Extract the [x, y] coordinate from the center of the cell holding the provided text.  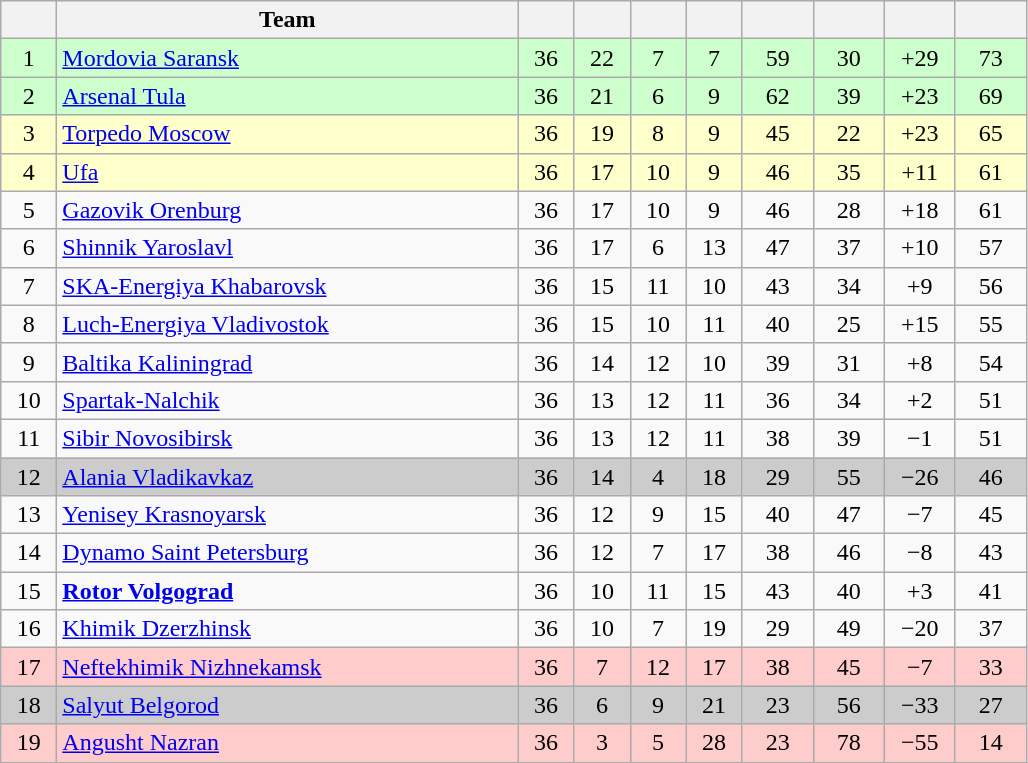
+10 [920, 248]
Khimik Dzerzhinsk [288, 629]
31 [848, 362]
+11 [920, 172]
Gazovik Orenburg [288, 210]
78 [848, 743]
33 [990, 667]
Shinnik Yaroslavl [288, 248]
+18 [920, 210]
Arsenal Tula [288, 96]
16 [29, 629]
Angusht Nazran [288, 743]
Baltika Kaliningrad [288, 362]
Yenisey Krasnoyarsk [288, 515]
49 [848, 629]
27 [990, 705]
59 [778, 58]
Ufa [288, 172]
+29 [920, 58]
30 [848, 58]
35 [848, 172]
69 [990, 96]
Mordovia Saransk [288, 58]
1 [29, 58]
Team [288, 20]
2 [29, 96]
+9 [920, 286]
−20 [920, 629]
57 [990, 248]
62 [778, 96]
−33 [920, 705]
65 [990, 134]
+15 [920, 324]
−1 [920, 438]
Dynamo Saint Petersburg [288, 553]
−8 [920, 553]
54 [990, 362]
SKA-Energiya Khabarovsk [288, 286]
Rotor Volgograd [288, 591]
−26 [920, 477]
Salyut Belgorod [288, 705]
73 [990, 58]
41 [990, 591]
−55 [920, 743]
Spartak-Nalchik [288, 400]
Luch-Energiya Vladivostok [288, 324]
Neftekhimik Nizhnekamsk [288, 667]
Sibir Novosibirsk [288, 438]
+8 [920, 362]
Alania Vladikavkaz [288, 477]
Torpedo Moscow [288, 134]
+2 [920, 400]
25 [848, 324]
+3 [920, 591]
